Capture the cell that displays the provided text and extract its (x, y) central coordinate. 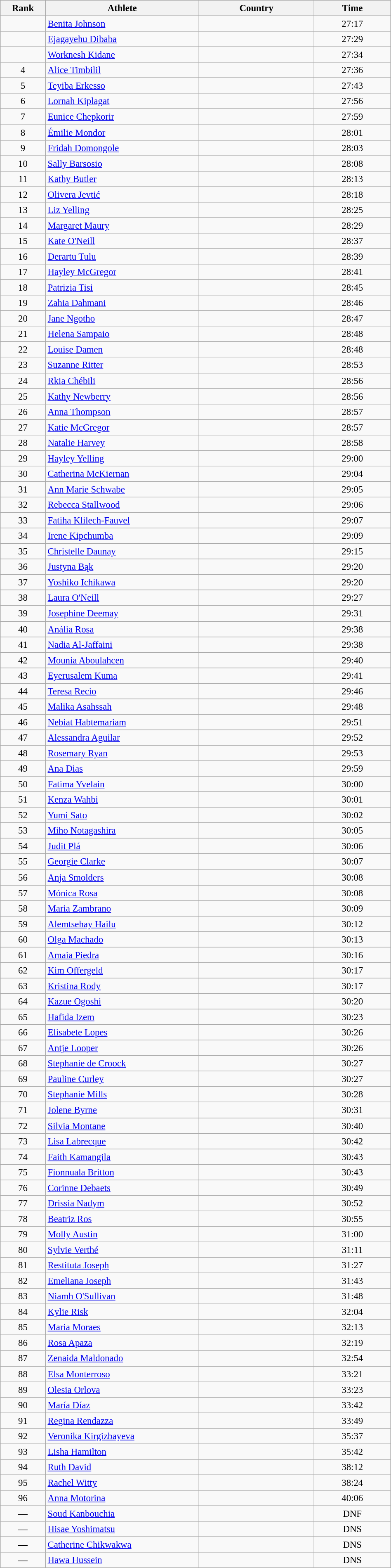
30:12 (352, 924)
88 (23, 1374)
28:08 (352, 163)
Niamh O'Sullivan (122, 1296)
23 (23, 365)
38 (23, 598)
Anna Thompson (122, 412)
Time (352, 8)
30:16 (352, 955)
28:01 (352, 133)
32:54 (352, 1359)
Maria Zambrano (122, 908)
Christelle Daunay (122, 552)
Olesia Orlova (122, 1390)
29:00 (352, 458)
29:52 (352, 738)
Fridah Domongole (122, 148)
40:06 (352, 1498)
69 (23, 1079)
55 (23, 862)
Natalie Harvey (122, 443)
71 (23, 1110)
64 (23, 1002)
47 (23, 738)
21 (23, 334)
Suzanne Ritter (122, 365)
29:04 (352, 474)
86 (23, 1343)
28:53 (352, 365)
30:52 (352, 1203)
58 (23, 908)
30:49 (352, 1188)
42 (23, 660)
Nebiat Habtemariam (122, 722)
Stephanie Mills (122, 1094)
30:28 (352, 1094)
27:36 (352, 70)
31:48 (352, 1296)
Antje Looper (122, 1048)
33:42 (352, 1405)
67 (23, 1048)
37 (23, 583)
27:56 (352, 101)
Fatiha Klilech-Fauvel (122, 521)
72 (23, 1126)
28:46 (352, 303)
38:24 (352, 1483)
Beatriz Ros (122, 1219)
Zenaida Maldonado (122, 1359)
24 (23, 381)
13 (23, 210)
Liz Yelling (122, 210)
30:23 (352, 1017)
28:45 (352, 288)
18 (23, 288)
8 (23, 133)
76 (23, 1188)
30:06 (352, 846)
31:43 (352, 1281)
59 (23, 924)
Catherina McKiernan (122, 474)
Fatima Yvelain (122, 784)
Kathy Newberry (122, 396)
27:17 (352, 24)
María Díaz (122, 1405)
29:07 (352, 521)
77 (23, 1203)
4 (23, 70)
28:29 (352, 225)
Olivera Jevtić (122, 194)
96 (23, 1498)
Fionnuala Britton (122, 1172)
31:11 (352, 1250)
14 (23, 225)
Mounia Aboulahcen (122, 660)
29:51 (352, 722)
Louise Damen (122, 350)
Miho Notagashira (122, 831)
Hayley McGregor (122, 272)
30:20 (352, 1002)
90 (23, 1405)
32:19 (352, 1343)
16 (23, 256)
5 (23, 86)
19 (23, 303)
Olga Machado (122, 940)
28:13 (352, 179)
29:31 (352, 613)
27 (23, 427)
10 (23, 163)
41 (23, 644)
Sally Barsosio (122, 163)
Kim Offergeld (122, 971)
28:58 (352, 443)
Silvia Montane (122, 1126)
Zahia Dahmani (122, 303)
Alice Timbilil (122, 70)
29:27 (352, 598)
79 (23, 1234)
Kylie Risk (122, 1312)
29:06 (352, 505)
Faith Kamangila (122, 1157)
Nadia Al-Jaffaini (122, 644)
63 (23, 986)
Lisa Labrecque (122, 1141)
Kathy Butler (122, 179)
80 (23, 1250)
Eyerusalem Kuma (122, 675)
51 (23, 800)
78 (23, 1219)
Pauline Curley (122, 1079)
30:05 (352, 831)
Katie McGregor (122, 427)
95 (23, 1483)
65 (23, 1017)
Country (257, 8)
29:40 (352, 660)
Rebecca Stallwood (122, 505)
30:31 (352, 1110)
Lisha Hamilton (122, 1452)
Rank (23, 8)
30:01 (352, 800)
81 (23, 1265)
33:49 (352, 1421)
11 (23, 179)
36 (23, 567)
20 (23, 319)
Kazue Ogoshi (122, 1002)
Athlete (122, 8)
85 (23, 1327)
68 (23, 1063)
84 (23, 1312)
26 (23, 412)
91 (23, 1421)
56 (23, 877)
28:25 (352, 210)
93 (23, 1452)
38:12 (352, 1467)
22 (23, 350)
28 (23, 443)
29:59 (352, 769)
Yumi Sato (122, 815)
Anna Motorina (122, 1498)
Maria Moraes (122, 1327)
29:46 (352, 691)
Anja Smolders (122, 877)
53 (23, 831)
30:09 (352, 908)
Rkia Chébili (122, 381)
52 (23, 815)
29:41 (352, 675)
82 (23, 1281)
Mónica Rosa (122, 893)
Ruth David (122, 1467)
28:41 (352, 272)
33 (23, 521)
Jolene Byrne (122, 1110)
Ana Dias (122, 769)
32:04 (352, 1312)
7 (23, 117)
49 (23, 769)
Drissia Nadym (122, 1203)
Emeliana Joseph (122, 1281)
30 (23, 474)
Worknesh Kidane (122, 55)
Kate O'Neill (122, 241)
30:40 (352, 1126)
25 (23, 396)
62 (23, 971)
87 (23, 1359)
Restituta Joseph (122, 1265)
34 (23, 536)
Ejagayehu Dibaba (122, 39)
39 (23, 613)
28:39 (352, 256)
31:00 (352, 1234)
Molly Austin (122, 1234)
30:42 (352, 1141)
66 (23, 1033)
Kristina Rody (122, 986)
57 (23, 893)
Anália Rosa (122, 629)
Georgie Clarke (122, 862)
Corinne Debaets (122, 1188)
30:55 (352, 1219)
35 (23, 552)
89 (23, 1390)
6 (23, 101)
29:09 (352, 536)
27:43 (352, 86)
Elisabete Lopes (122, 1033)
33:21 (352, 1374)
75 (23, 1172)
74 (23, 1157)
Margaret Maury (122, 225)
Malika Asahssah (122, 707)
43 (23, 675)
Rosemary Ryan (122, 753)
Derartu Tulu (122, 256)
Irene Kipchumba (122, 536)
50 (23, 784)
Elsa Monterroso (122, 1374)
28:47 (352, 319)
Judit Plá (122, 846)
17 (23, 272)
Yoshiko Ichikawa (122, 583)
Alessandra Aguilar (122, 738)
61 (23, 955)
Justyna Bąk (122, 567)
28:18 (352, 194)
Lornah Kiplagat (122, 101)
94 (23, 1467)
Jane Ngotho (122, 319)
30:00 (352, 784)
Benita Johnson (122, 24)
Soud Kanbouchia (122, 1514)
28:37 (352, 241)
32 (23, 505)
31:27 (352, 1265)
35:37 (352, 1436)
92 (23, 1436)
54 (23, 846)
30:13 (352, 940)
44 (23, 691)
15 (23, 241)
Kenza Wahbi (122, 800)
Alemtsehay Hailu (122, 924)
46 (23, 722)
Patrizia Tisi (122, 288)
9 (23, 148)
Rosa Apaza (122, 1343)
70 (23, 1094)
Teyiba Erkesso (122, 86)
Hawa Hussein (122, 1560)
Helena Sampaio (122, 334)
12 (23, 194)
Laura O'Neill (122, 598)
Amaia Piedra (122, 955)
Regina Rendazza (122, 1421)
27:59 (352, 117)
29:53 (352, 753)
73 (23, 1141)
45 (23, 707)
48 (23, 753)
Sylvie Verthé (122, 1250)
Ann Marie Schwabe (122, 489)
Hayley Yelling (122, 458)
Eunice Chepkorir (122, 117)
60 (23, 940)
Stephanie de Croock (122, 1063)
28:03 (352, 148)
29:05 (352, 489)
30:02 (352, 815)
Teresa Recio (122, 691)
29 (23, 458)
32:13 (352, 1327)
83 (23, 1296)
Veronika Kirgizbayeva (122, 1436)
Catherine Chikwakwa (122, 1545)
30:07 (352, 862)
29:48 (352, 707)
Émilie Mondor (122, 133)
33:23 (352, 1390)
Josephine Deemay (122, 613)
Rachel Witty (122, 1483)
35:42 (352, 1452)
Hafida Izem (122, 1017)
Hisae Yoshimatsu (122, 1529)
31 (23, 489)
27:29 (352, 39)
40 (23, 629)
27:34 (352, 55)
29:15 (352, 552)
DNF (352, 1514)
